Extract the (x, y) coordinate from the center of the cell holding the provided text.  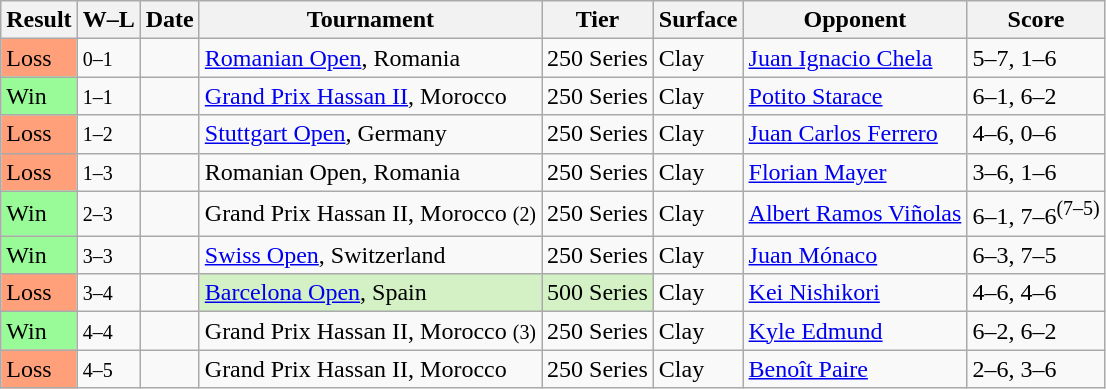
Swiss Open, Switzerland (370, 255)
6–1, 7–6(7–5) (1036, 214)
Result (39, 20)
Benoît Paire (855, 369)
Score (1036, 20)
3–6, 1–6 (1036, 172)
Grand Prix Hassan II, Morocco (3) (370, 331)
W–L (108, 20)
Opponent (855, 20)
Juan Ignacio Chela (855, 58)
4–6, 4–6 (1036, 293)
6–3, 7–5 (1036, 255)
Stuttgart Open, Germany (370, 134)
Barcelona Open, Spain (370, 293)
Grand Prix Hassan II, Morocco (2) (370, 214)
4–5 (108, 369)
Kei Nishikori (855, 293)
1–2 (108, 134)
Juan Carlos Ferrero (855, 134)
Surface (698, 20)
2–3 (108, 214)
Juan Mónaco (855, 255)
3–4 (108, 293)
Albert Ramos Viñolas (855, 214)
2–6, 3–6 (1036, 369)
500 Series (598, 293)
4–4 (108, 331)
1–3 (108, 172)
Tier (598, 20)
6–2, 6–2 (1036, 331)
Tournament (370, 20)
4–6, 0–6 (1036, 134)
5–7, 1–6 (1036, 58)
0–1 (108, 58)
Date (170, 20)
Kyle Edmund (855, 331)
3–3 (108, 255)
6–1, 6–2 (1036, 96)
Florian Mayer (855, 172)
Potito Starace (855, 96)
1–1 (108, 96)
